Pinpoint the cell where the given text exists, returning its [X, Y] midpoint coordinate. 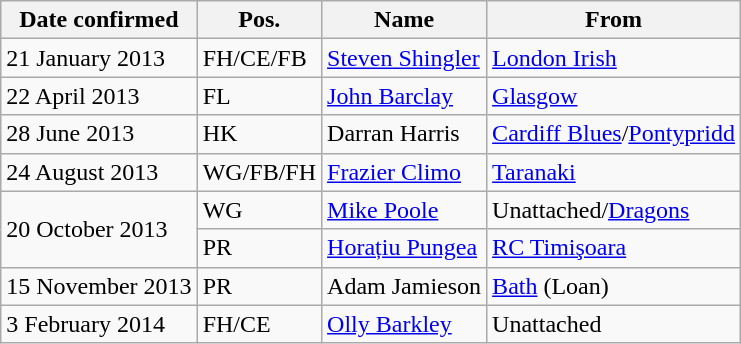
WG/FB/FH [259, 172]
Mike Poole [404, 210]
FH/CE [259, 324]
HK [259, 134]
WG [259, 210]
Glasgow [614, 96]
Bath (Loan) [614, 286]
Horațiu Pungea [404, 248]
Unattached/Dragons [614, 210]
Frazier Climo [404, 172]
FH/CE/FB [259, 58]
Darran Harris [404, 134]
Cardiff Blues/Pontypridd [614, 134]
Adam Jamieson [404, 286]
Taranaki [614, 172]
London Irish [614, 58]
Unattached [614, 324]
3 February 2014 [99, 324]
Olly Barkley [404, 324]
From [614, 20]
John Barclay [404, 96]
Name [404, 20]
Date confirmed [99, 20]
FL [259, 96]
Pos. [259, 20]
28 June 2013 [99, 134]
Steven Shingler [404, 58]
20 October 2013 [99, 229]
21 January 2013 [99, 58]
24 August 2013 [99, 172]
RC Timişoara [614, 248]
15 November 2013 [99, 286]
22 April 2013 [99, 96]
